Search for the cell housing the specified text and yield its (X, Y) center coordinate. 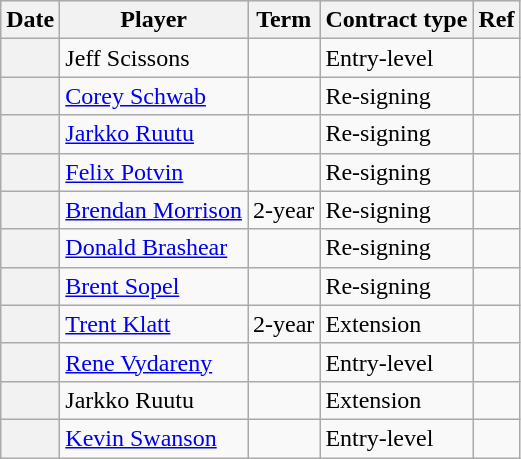
Brendan Morrison (154, 210)
Player (154, 20)
Rene Vydareny (154, 362)
Trent Klatt (154, 324)
Donald Brashear (154, 248)
Jeff Scissons (154, 58)
Contract type (396, 20)
Brent Sopel (154, 286)
Corey Schwab (154, 96)
Ref (496, 20)
Kevin Swanson (154, 438)
Felix Potvin (154, 172)
Date (30, 20)
Term (284, 20)
